Determine the [x, y] coordinate at the center of the cell enclosing the given text.  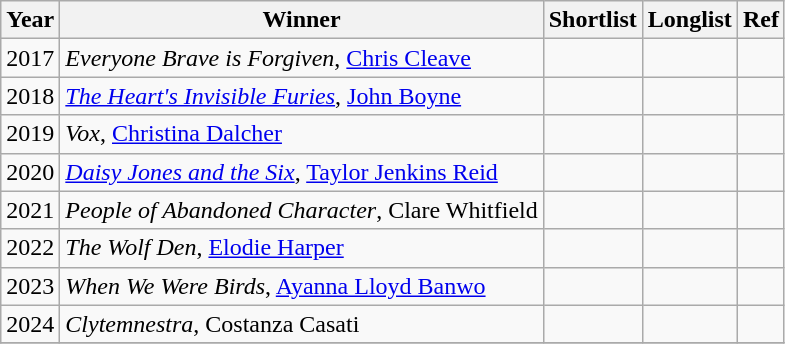
2023 [30, 286]
2018 [30, 96]
2022 [30, 248]
People of Abandoned Character, Clare Whitfield [302, 210]
Winner [302, 20]
Everyone Brave is Forgiven, Chris Cleave [302, 58]
Vox, Christina Dalcher [302, 134]
Clytemnestra, Costanza Casati [302, 324]
Longlist [690, 20]
2019 [30, 134]
The Heart's Invisible Furies, John Boyne [302, 96]
The Wolf Den, Elodie Harper [302, 248]
2017 [30, 58]
2024 [30, 324]
Year [30, 20]
When We Were Birds, Ayanna Lloyd Banwo [302, 286]
Ref [760, 20]
2020 [30, 172]
2021 [30, 210]
Shortlist [592, 20]
Daisy Jones and the Six, Taylor Jenkins Reid [302, 172]
